For the text-containing cell, return its midpoint in [X, Y] coordinate format. 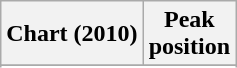
Chart (2010) [72, 34]
Peakposition [189, 34]
